From the cell containing the given text, extract its center point as [x, y] coordinate. 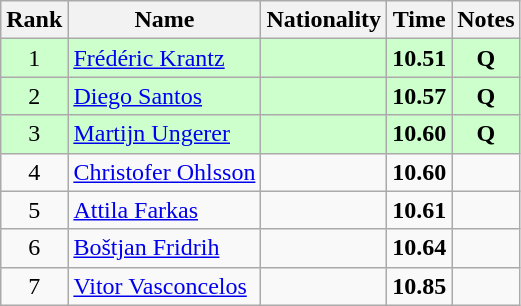
Time [420, 20]
Nationality [324, 20]
Christofer Ohlsson [164, 172]
Frédéric Krantz [164, 58]
7 [34, 286]
Attila Farkas [164, 210]
Martijn Ungerer [164, 134]
4 [34, 172]
10.51 [420, 58]
1 [34, 58]
Vitor Vasconcelos [164, 286]
10.64 [420, 248]
Notes [486, 20]
10.85 [420, 286]
2 [34, 96]
3 [34, 134]
Name [164, 20]
Diego Santos [164, 96]
6 [34, 248]
10.61 [420, 210]
10.57 [420, 96]
Rank [34, 20]
5 [34, 210]
Boštjan Fridrih [164, 248]
